Return the (x, y) coordinate for the center point of the cell that contains the specified text.  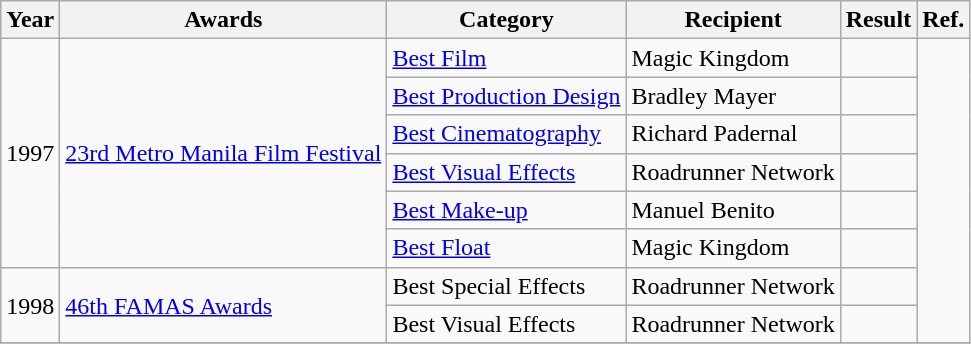
Year (30, 20)
Category (506, 20)
Manuel Benito (733, 210)
1997 (30, 153)
Awards (224, 20)
Best Special Effects (506, 286)
23rd Metro Manila Film Festival (224, 153)
Best Make-up (506, 210)
Best Float (506, 248)
Bradley Mayer (733, 96)
Best Cinematography (506, 134)
Best Production Design (506, 96)
46th FAMAS Awards (224, 305)
Richard Padernal (733, 134)
Best Film (506, 58)
Result (878, 20)
Recipient (733, 20)
Ref. (944, 20)
1998 (30, 305)
